Return the (X, Y) coordinate for the center point of the cell that contains the specified text.  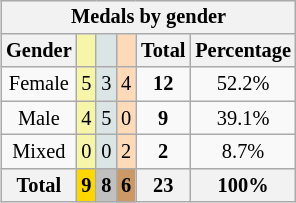
100% (243, 185)
Medals by gender (148, 17)
Male (38, 118)
Gender (38, 51)
8.7% (243, 152)
23 (163, 185)
52.2% (243, 84)
Female (38, 84)
39.1% (243, 118)
3 (106, 84)
8 (106, 185)
6 (126, 185)
Percentage (243, 51)
Mixed (38, 152)
12 (163, 84)
